Scan for the cell matching the given text and deliver its (x, y) coordinate at center. 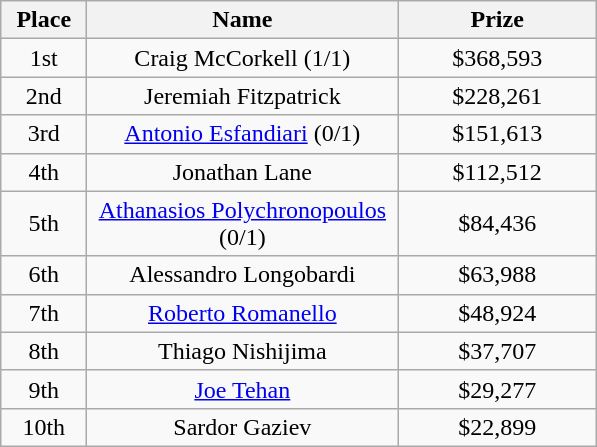
4th (44, 172)
$368,593 (498, 58)
3rd (44, 134)
Prize (498, 20)
$63,988 (498, 275)
2nd (44, 96)
Jeremiah Fitzpatrick (242, 96)
$29,277 (498, 389)
$48,924 (498, 313)
Alessandro Longobardi (242, 275)
5th (44, 224)
Name (242, 20)
Sardor Gaziev (242, 427)
$112,512 (498, 172)
Place (44, 20)
7th (44, 313)
Joe Tehan (242, 389)
Craig McCorkell (1/1) (242, 58)
10th (44, 427)
$22,899 (498, 427)
Antonio Esfandiari (0/1) (242, 134)
8th (44, 351)
$228,261 (498, 96)
$151,613 (498, 134)
Jonathan Lane (242, 172)
Roberto Romanello (242, 313)
6th (44, 275)
1st (44, 58)
$84,436 (498, 224)
9th (44, 389)
$37,707 (498, 351)
Thiago Nishijima (242, 351)
Athanasios Polychronopoulos (0/1) (242, 224)
